Extract the (x, y) coordinate from the center of the cell holding the provided text.  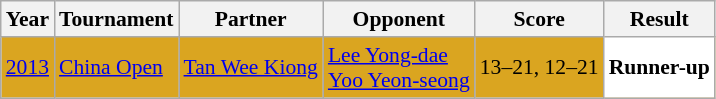
Opponent (399, 19)
Tan Wee Kiong (251, 68)
2013 (28, 68)
Partner (251, 19)
Score (540, 19)
13–21, 12–21 (540, 68)
Result (660, 19)
Tournament (116, 19)
Runner-up (660, 68)
Year (28, 19)
China Open (116, 68)
Lee Yong-dae Yoo Yeon-seong (399, 68)
